Return [x, y] of the center of cell containing provided text 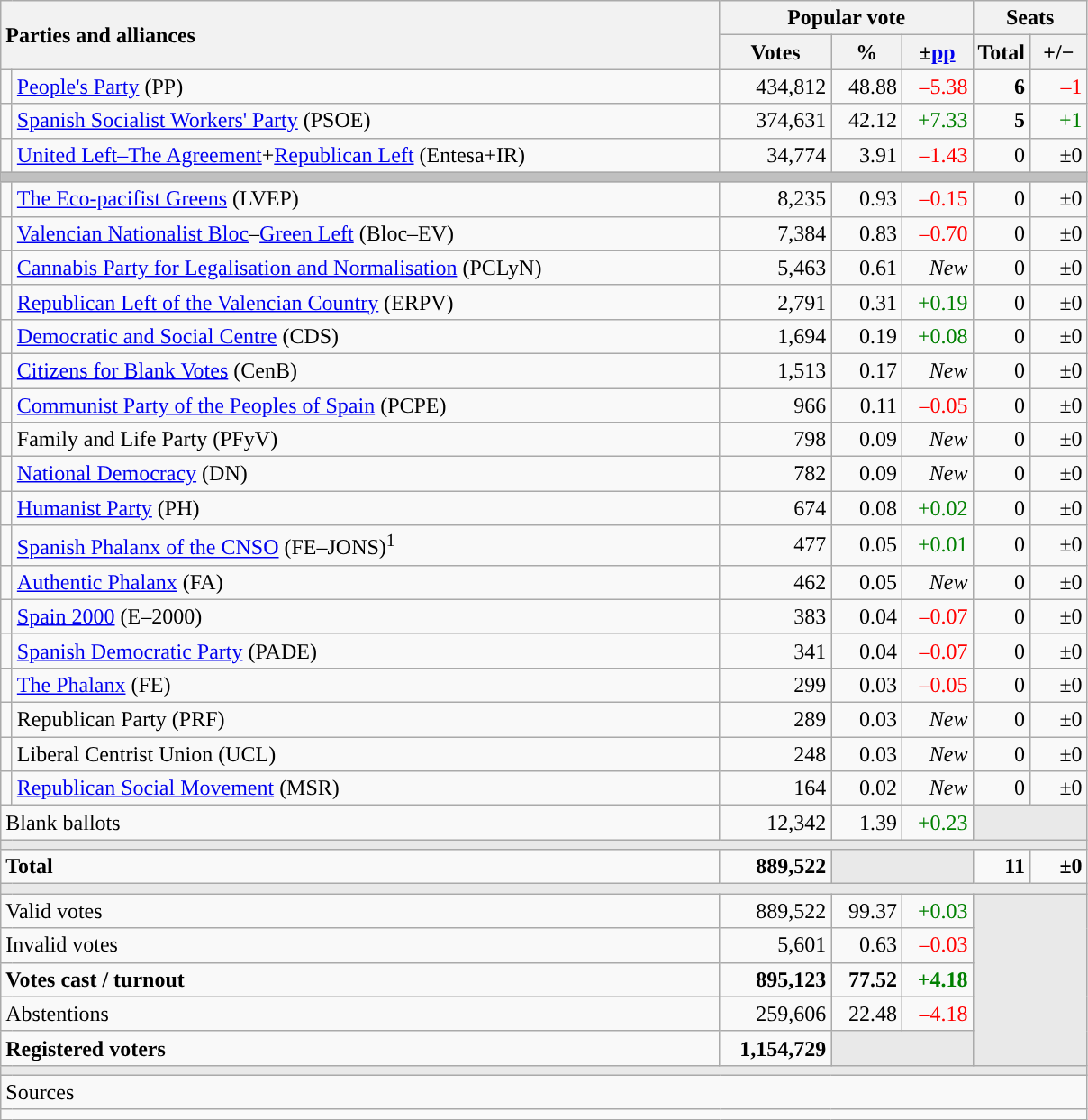
National Democracy (DN) [366, 474]
164 [775, 788]
0.19 [866, 336]
2,791 [775, 302]
Blank ballots [360, 823]
Spanish Democratic Party (PADE) [366, 651]
248 [775, 754]
434,812 [775, 87]
The Eco-pacifist Greens (LVEP) [366, 199]
289 [775, 720]
–0.03 [937, 945]
1,154,729 [775, 1048]
Communist Party of the Peoples of Spain (PCPE) [366, 405]
5 [1002, 121]
+/− [1059, 52]
6 [1002, 87]
The Phalanx (FE) [366, 685]
462 [775, 582]
11 [1002, 867]
+0.01 [937, 546]
Citizens for Blank Votes (CenB) [366, 370]
0.08 [866, 508]
42.12 [866, 121]
Parties and alliances [360, 35]
Democratic and Social Centre (CDS) [366, 336]
1,513 [775, 370]
–5.38 [937, 87]
0.11 [866, 405]
Humanist Party (PH) [366, 508]
798 [775, 440]
Family and Life Party (PFyV) [366, 440]
8,235 [775, 199]
782 [775, 474]
+0.19 [937, 302]
674 [775, 508]
966 [775, 405]
0.61 [866, 268]
0.02 [866, 788]
–1.43 [937, 155]
+0.02 [937, 508]
Seats [1030, 18]
0.63 [866, 945]
22.48 [866, 1014]
Votes [775, 52]
1.39 [866, 823]
99.37 [866, 911]
Spanish Phalanx of the CNSO (FE–JONS)1 [366, 546]
5,463 [775, 268]
895,123 [775, 979]
Invalid votes [360, 945]
+1 [1059, 121]
374,631 [775, 121]
Abstentions [360, 1014]
Valencian Nationalist Bloc–Green Left (Bloc–EV) [366, 233]
48.88 [866, 87]
12,342 [775, 823]
Spain 2000 (E–2000) [366, 616]
383 [775, 616]
Popular vote [847, 18]
7,384 [775, 233]
0.17 [866, 370]
0.93 [866, 199]
5,601 [775, 945]
Valid votes [360, 911]
299 [775, 685]
259,606 [775, 1014]
+0.03 [937, 911]
Authentic Phalanx (FA) [366, 582]
People's Party (PP) [366, 87]
0.31 [866, 302]
+0.08 [937, 336]
Liberal Centrist Union (UCL) [366, 754]
% [866, 52]
United Left–The Agreement+Republican Left (Entesa+IR) [366, 155]
Republican Party (PRF) [366, 720]
Votes cast / turnout [360, 979]
34,774 [775, 155]
Sources [544, 1092]
1,694 [775, 336]
Republican Left of the Valencian Country (ERPV) [366, 302]
+7.33 [937, 121]
–0.15 [937, 199]
Republican Social Movement (MSR) [366, 788]
–0.70 [937, 233]
–4.18 [937, 1014]
+4.18 [937, 979]
Cannabis Party for Legalisation and Normalisation (PCLyN) [366, 268]
77.52 [866, 979]
–1 [1059, 87]
477 [775, 546]
Spanish Socialist Workers' Party (PSOE) [366, 121]
0.83 [866, 233]
+0.23 [937, 823]
3.91 [866, 155]
Registered voters [360, 1048]
341 [775, 651]
±pp [937, 52]
